Output the (X, Y) coordinate of the center of the cell containing the given text.  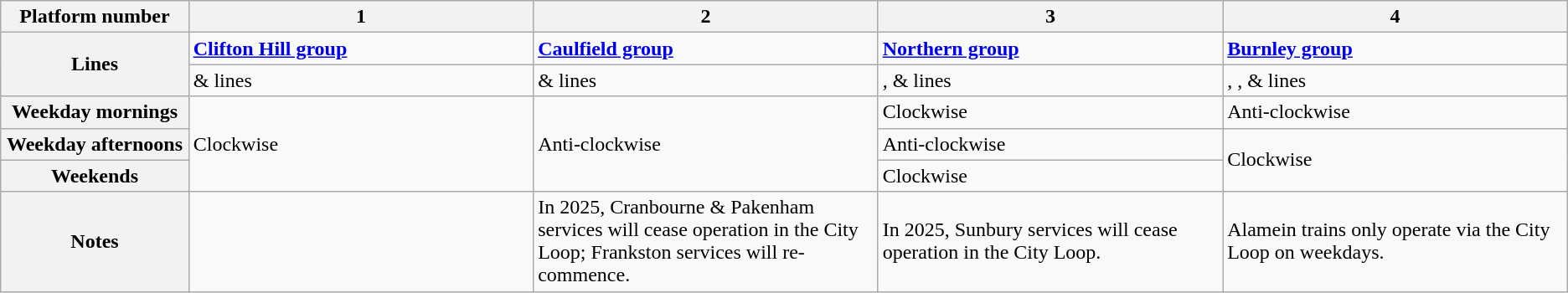
, , & lines (1395, 80)
Northern group (1050, 49)
Burnley group (1395, 49)
Clifton Hill group (360, 49)
1 (360, 17)
Caulfield group (705, 49)
Weekday mornings (95, 112)
Weekday afternoons (95, 144)
Lines (95, 64)
2 (705, 17)
, & lines (1050, 80)
Alamein trains only operate via the City Loop on weekdays. (1395, 241)
4 (1395, 17)
In 2025, Sunbury services will cease operation in the City Loop. (1050, 241)
Notes (95, 241)
Weekends (95, 176)
Platform number (95, 17)
3 (1050, 17)
In 2025, Cranbourne & Pakenham services will cease operation in the City Loop; Frankston services will re-commence. (705, 241)
